Provide the (X, Y) coordinate of the cell's center where the given text is located.  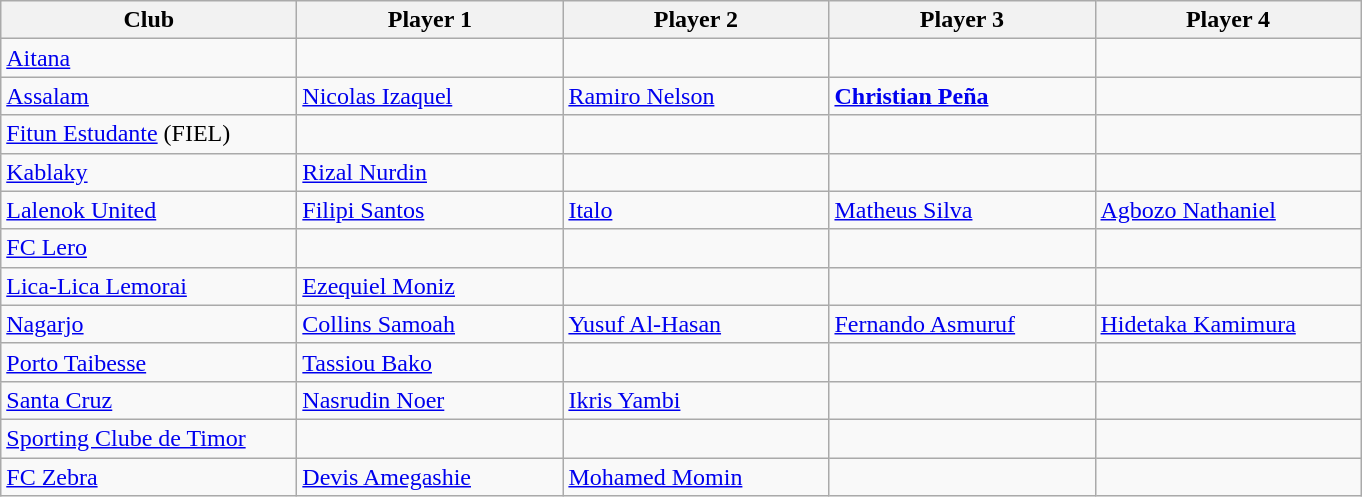
Collins Samoah (430, 324)
Santa Cruz (149, 400)
Assalam (149, 96)
Tassiou Bako (430, 362)
FC Zebra (149, 477)
Player 2 (696, 20)
Player 4 (1228, 20)
Ikris Yambi (696, 400)
Hidetaka Kamimura (1228, 324)
Ramiro Nelson (696, 96)
Italo (696, 210)
Nasrudin Noer (430, 400)
Ezequiel Moniz (430, 286)
Fitun Estudante (FIEL) (149, 134)
Sporting Clube de Timor (149, 438)
Player 3 (962, 20)
Fernando Asmuruf (962, 324)
Porto Taibesse (149, 362)
Filipi Santos (430, 210)
Lalenok United (149, 210)
Club (149, 20)
Player 1 (430, 20)
Aitana (149, 58)
Matheus Silva (962, 210)
Yusuf Al-Hasan (696, 324)
Agbozo Nathaniel (1228, 210)
Devis Amegashie (430, 477)
Nicolas Izaquel (430, 96)
Nagarjo (149, 324)
FC Lero (149, 248)
Mohamed Momin (696, 477)
Lica-Lica Lemorai (149, 286)
Rizal Nurdin (430, 172)
Christian Peña (962, 96)
Kablaky (149, 172)
